Find where the given text appears and provide that cell's center as (X, Y) coordinate. 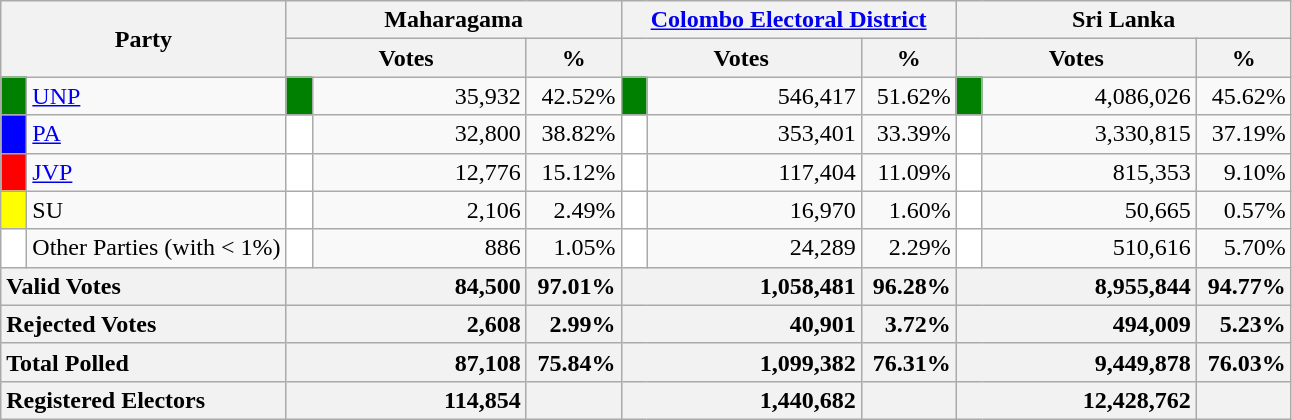
2,608 (406, 324)
11.09% (908, 172)
UNP (156, 96)
510,616 (1089, 248)
Colombo Electoral District (788, 20)
JVP (156, 172)
84,500 (406, 286)
4,086,026 (1089, 96)
2.99% (574, 324)
38.82% (574, 134)
0.57% (1244, 210)
1,058,481 (741, 286)
40,901 (741, 324)
1.05% (574, 248)
9.10% (1244, 172)
494,009 (1076, 324)
3.72% (908, 324)
15.12% (574, 172)
Rejected Votes (144, 324)
1,099,382 (741, 362)
16,970 (754, 210)
5.70% (1244, 248)
815,353 (1089, 172)
24,289 (754, 248)
97.01% (574, 286)
Registered Electors (144, 400)
SU (156, 210)
94.77% (1244, 286)
9,449,878 (1076, 362)
76.31% (908, 362)
114,854 (406, 400)
3,330,815 (1089, 134)
1.60% (908, 210)
1,440,682 (741, 400)
8,955,844 (1076, 286)
2.49% (574, 210)
Party (144, 39)
33.39% (908, 134)
96.28% (908, 286)
76.03% (1244, 362)
2.29% (908, 248)
PA (156, 134)
37.19% (1244, 134)
32,800 (419, 134)
117,404 (754, 172)
Maharagama (454, 20)
Other Parties (with < 1%) (156, 248)
42.52% (574, 96)
12,428,762 (1076, 400)
353,401 (754, 134)
35,932 (419, 96)
51.62% (908, 96)
45.62% (1244, 96)
546,417 (754, 96)
75.84% (574, 362)
886 (419, 248)
Sri Lanka (1124, 20)
Total Polled (144, 362)
87,108 (406, 362)
Valid Votes (144, 286)
2,106 (419, 210)
5.23% (1244, 324)
50,665 (1089, 210)
12,776 (419, 172)
